Identify which cell holds the provided text, then report its [x, y] central coordinate. 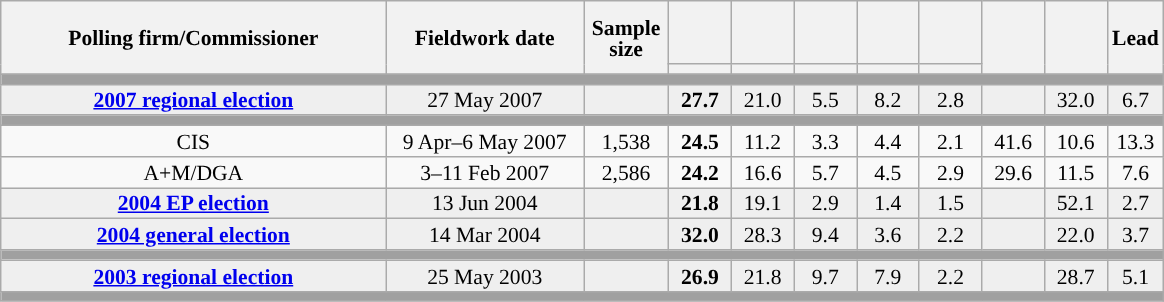
19.1 [762, 204]
2004 EP election [194, 204]
27 May 2007 [485, 100]
Polling firm/Commissioner [194, 38]
5.7 [826, 172]
14 Mar 2004 [485, 234]
52.1 [1076, 204]
2007 regional election [194, 100]
2.7 [1136, 204]
27.7 [700, 100]
9.4 [826, 234]
9 Apr–6 May 2007 [485, 142]
3.3 [826, 142]
29.6 [1014, 172]
16.6 [762, 172]
5.5 [826, 100]
41.6 [1014, 142]
3.7 [1136, 234]
Sample size [626, 38]
4.5 [888, 172]
A+M/DGA [194, 172]
7.6 [1136, 172]
3–11 Feb 2007 [485, 172]
1,538 [626, 142]
9.7 [826, 276]
2003 regional election [194, 276]
21.0 [762, 100]
Lead [1136, 38]
28.3 [762, 234]
5.1 [1136, 276]
11.2 [762, 142]
24.5 [700, 142]
CIS [194, 142]
1.4 [888, 204]
3.6 [888, 234]
7.9 [888, 276]
28.7 [1076, 276]
2.1 [950, 142]
22.0 [1076, 234]
26.9 [700, 276]
8.2 [888, 100]
2004 general election [194, 234]
2.8 [950, 100]
11.5 [1076, 172]
25 May 2003 [485, 276]
6.7 [1136, 100]
13 Jun 2004 [485, 204]
10.6 [1076, 142]
Fieldwork date [485, 38]
24.2 [700, 172]
13.3 [1136, 142]
2,586 [626, 172]
1.5 [950, 204]
4.4 [888, 142]
